From the cell containing the given text, extract its center point as [x, y] coordinate. 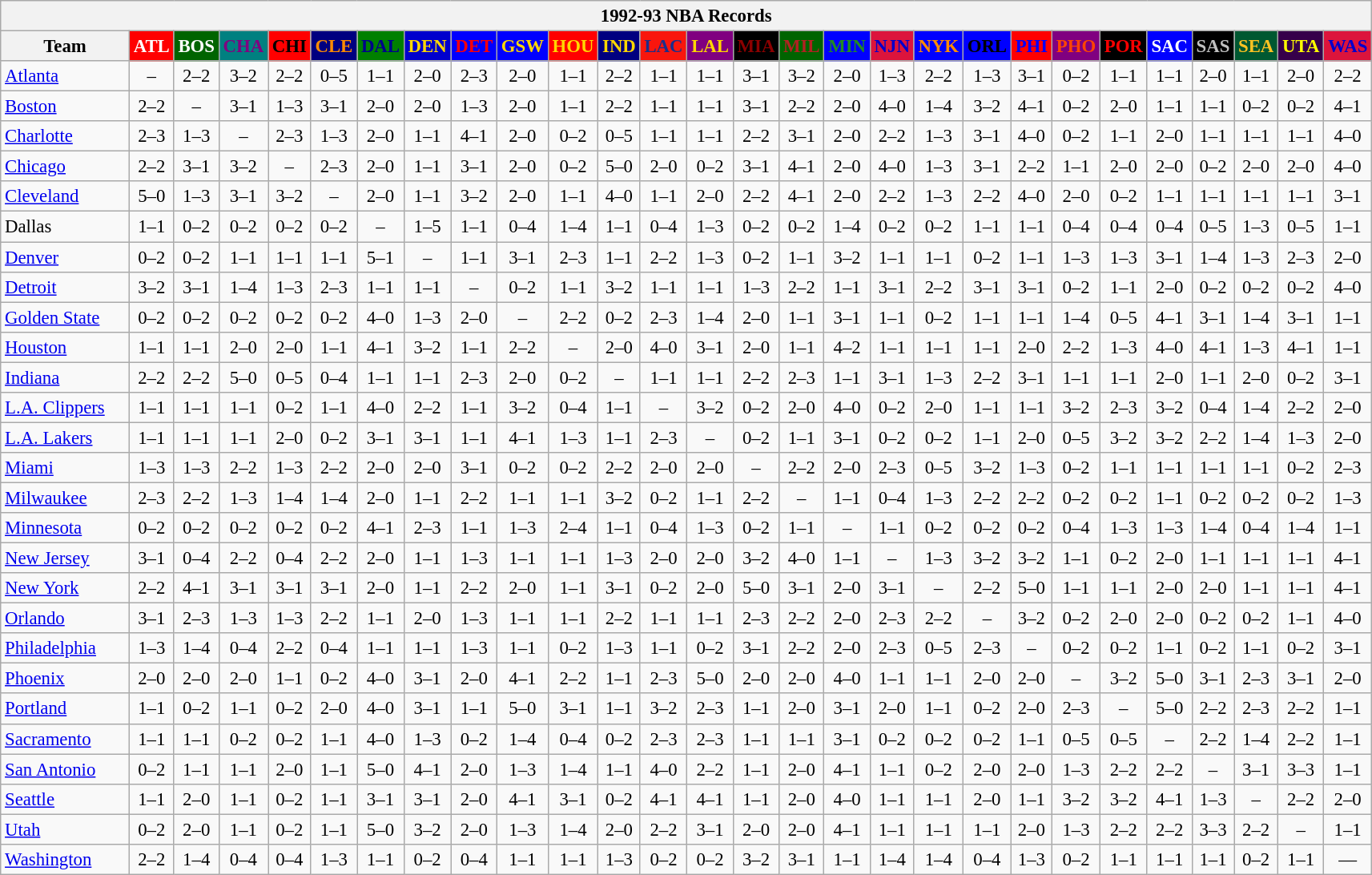
CLE [333, 46]
SAC [1169, 46]
Indiana [66, 377]
SAS [1213, 46]
San Antonio [66, 769]
NJN [892, 46]
GSW [522, 46]
Miami [66, 468]
— [1348, 860]
PHO [1076, 46]
L.A. Clippers [66, 408]
Milwaukee [66, 498]
MIL [802, 46]
UTA [1301, 46]
Houston [66, 347]
LAL [710, 46]
ORL [987, 46]
Detroit [66, 287]
2–4 [573, 528]
Team [66, 46]
Boston [66, 107]
New York [66, 588]
MIA [756, 46]
HOU [573, 46]
Denver [66, 257]
5–1 [381, 257]
ATL [151, 46]
DAL [381, 46]
DET [474, 46]
LAC [663, 46]
POR [1123, 46]
CHI [289, 46]
L.A. Lakers [66, 437]
IND [619, 46]
Seattle [66, 799]
NYK [939, 46]
Atlanta [66, 76]
Orlando [66, 619]
Minnesota [66, 528]
WAS [1348, 46]
SEA [1256, 46]
1992-93 NBA Records [686, 16]
Sacramento [66, 739]
Dallas [66, 227]
BOS [196, 46]
Washington [66, 860]
Portland [66, 709]
Philadelphia [66, 648]
Chicago [66, 167]
Cleveland [66, 196]
1–5 [428, 227]
New Jersey [66, 558]
CHA [243, 46]
Golden State [66, 317]
MIN [847, 46]
Phoenix [66, 679]
DEN [428, 46]
Charlotte [66, 136]
4–2 [847, 347]
PHI [1032, 46]
Utah [66, 829]
